Extract the (X, Y) coordinate from the center of the cell holding the provided text.  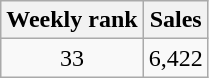
Weekly rank (72, 20)
33 (72, 58)
Sales (176, 20)
6,422 (176, 58)
